Find where the given text appears and provide that cell's center as [X, Y] coordinate. 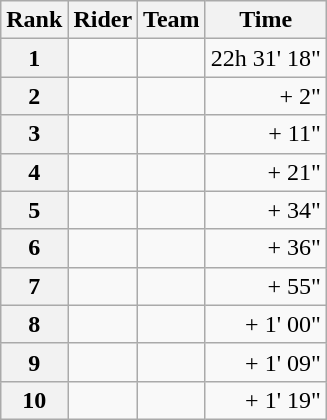
22h 31' 18" [266, 58]
Rank [34, 20]
10 [34, 400]
5 [34, 210]
8 [34, 324]
4 [34, 172]
Time [266, 20]
+ 1' 00" [266, 324]
+ 36" [266, 248]
+ 1' 19" [266, 400]
+ 11" [266, 134]
+ 34" [266, 210]
7 [34, 286]
2 [34, 96]
+ 1' 09" [266, 362]
3 [34, 134]
+ 55" [266, 286]
+ 21" [266, 172]
+ 2" [266, 96]
9 [34, 362]
1 [34, 58]
Rider [103, 20]
6 [34, 248]
Team [172, 20]
